Return [X, Y] of the center of cell containing provided text 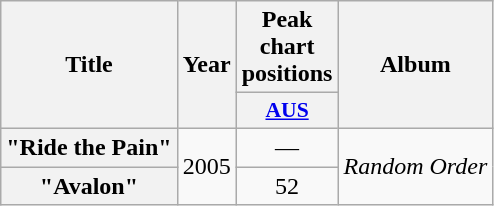
AUS [287, 111]
Album [416, 65]
Random Order [416, 166]
52 [287, 185]
— [287, 147]
2005 [206, 166]
Peak chart positions [287, 47]
"Ride the Pain" [89, 147]
Year [206, 65]
Title [89, 65]
"Avalon" [89, 185]
